Output the (X, Y) coordinate of the center of the cell containing the given text.  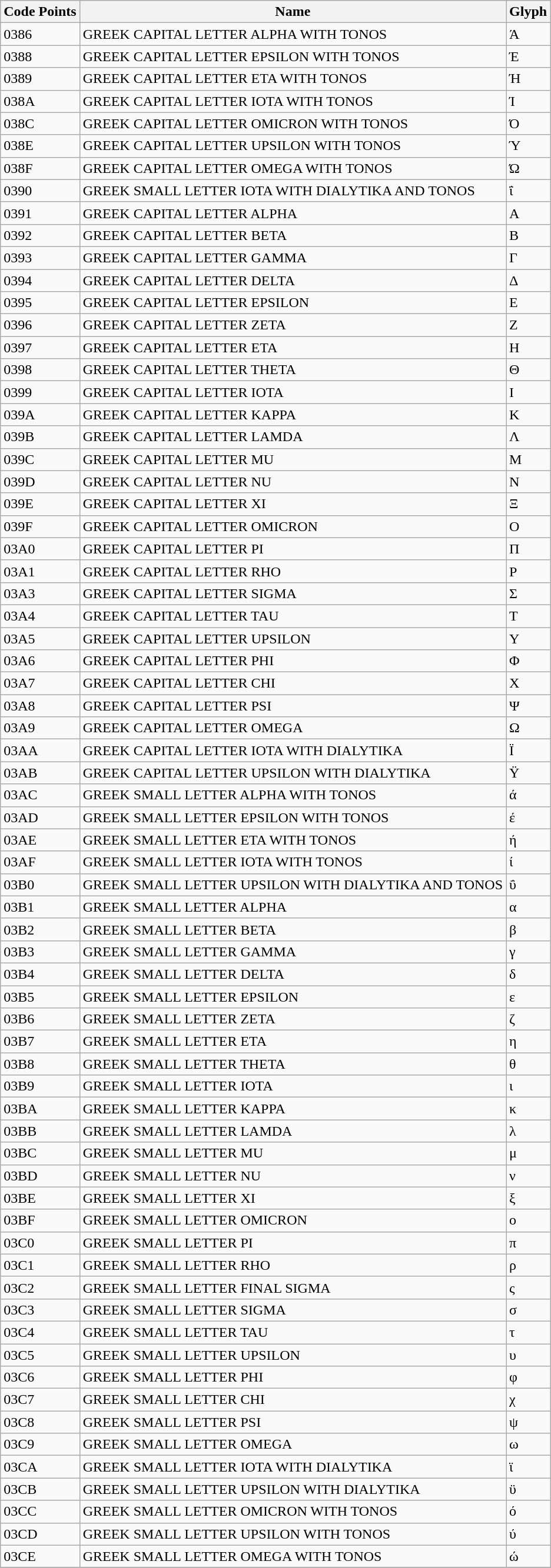
ϊ (529, 1467)
03C1 (40, 1265)
ο (529, 1220)
03CC (40, 1512)
GREEK CAPITAL LETTER SIGMA (293, 593)
GREEK SMALL LETTER UPSILON WITH DIALYTIKA (293, 1489)
Ϋ (529, 773)
ψ (529, 1422)
GREEK SMALL LETTER ZETA (293, 1019)
03C8 (40, 1422)
03B0 (40, 885)
03A8 (40, 706)
Ο (529, 526)
039B (40, 437)
σ (529, 1310)
GREEK CAPITAL LETTER EPSILON WITH TONOS (293, 56)
Ε (529, 303)
ε (529, 997)
GREEK CAPITAL LETTER DELTA (293, 281)
GREEK SMALL LETTER DELTA (293, 974)
03B1 (40, 907)
03A3 (40, 593)
GREEK SMALL LETTER SIGMA (293, 1310)
03C7 (40, 1400)
0391 (40, 213)
0396 (40, 325)
τ (529, 1332)
Ϊ (529, 750)
α (529, 907)
GREEK SMALL LETTER OMICRON (293, 1220)
GREEK SMALL LETTER UPSILON WITH TONOS (293, 1534)
03BD (40, 1176)
03A5 (40, 638)
χ (529, 1400)
GREEK CAPITAL LETTER GAMMA (293, 258)
Ώ (529, 168)
GREEK CAPITAL LETTER IOTA (293, 392)
03BF (40, 1220)
Ύ (529, 146)
ί (529, 862)
03C5 (40, 1355)
03A6 (40, 661)
Ά (529, 34)
β (529, 929)
0386 (40, 34)
ι (529, 1086)
GREEK SMALL LETTER RHO (293, 1265)
Π (529, 549)
GREEK CAPITAL LETTER IOTA WITH DIALYTIKA (293, 750)
03A0 (40, 549)
Έ (529, 56)
GREEK CAPITAL LETTER UPSILON (293, 638)
0395 (40, 303)
0389 (40, 79)
0388 (40, 56)
0394 (40, 281)
Φ (529, 661)
GREEK SMALL LETTER TAU (293, 1332)
Τ (529, 616)
GREEK SMALL LETTER OMEGA (293, 1444)
ξ (529, 1198)
03C2 (40, 1287)
03B8 (40, 1064)
ή (529, 840)
Κ (529, 415)
GREEK CAPITAL LETTER MU (293, 459)
GREEK SMALL LETTER GAMMA (293, 952)
GREEK CAPITAL LETTER PI (293, 549)
03B3 (40, 952)
03CA (40, 1467)
Μ (529, 459)
Ξ (529, 504)
Ζ (529, 325)
03CD (40, 1534)
φ (529, 1377)
0390 (40, 191)
039E (40, 504)
ύ (529, 1534)
03B7 (40, 1042)
Ω (529, 728)
03B2 (40, 929)
GREEK SMALL LETTER PSI (293, 1422)
GREEK SMALL LETTER KAPPA (293, 1109)
038F (40, 168)
ς (529, 1287)
03BB (40, 1131)
κ (529, 1109)
038A (40, 101)
GREEK CAPITAL LETTER CHI (293, 683)
03AE (40, 840)
Ι (529, 392)
GREEK SMALL LETTER IOTA WITH DIALYTIKA (293, 1467)
03C9 (40, 1444)
GREEK SMALL LETTER XI (293, 1198)
μ (529, 1153)
03AF (40, 862)
03AA (40, 750)
039D (40, 482)
0393 (40, 258)
θ (529, 1064)
GREEK SMALL LETTER UPSILON (293, 1355)
ρ (529, 1265)
Η (529, 348)
03A4 (40, 616)
ΐ (529, 191)
039A (40, 415)
GREEK CAPITAL LETTER OMEGA WITH TONOS (293, 168)
GREEK CAPITAL LETTER OMEGA (293, 728)
Name (293, 12)
039F (40, 526)
GREEK CAPITAL LETTER UPSILON WITH DIALYTIKA (293, 773)
GREEK CAPITAL LETTER RHO (293, 571)
Σ (529, 593)
Γ (529, 258)
03BE (40, 1198)
Ν (529, 482)
ζ (529, 1019)
0392 (40, 235)
GREEK CAPITAL LETTER OMICRON WITH TONOS (293, 124)
GREEK SMALL LETTER ETA WITH TONOS (293, 840)
GREEK CAPITAL LETTER THETA (293, 370)
03A9 (40, 728)
Ό (529, 124)
0399 (40, 392)
Β (529, 235)
039C (40, 459)
γ (529, 952)
GREEK SMALL LETTER ETA (293, 1042)
GREEK SMALL LETTER MU (293, 1153)
GREEK CAPITAL LETTER OMICRON (293, 526)
GREEK CAPITAL LETTER BETA (293, 235)
GREEK SMALL LETTER IOTA WITH TONOS (293, 862)
03CE (40, 1556)
03A1 (40, 571)
ν (529, 1176)
03AB (40, 773)
03AC (40, 795)
GREEK CAPITAL LETTER ALPHA WITH TONOS (293, 34)
Glyph (529, 12)
GREEK SMALL LETTER NU (293, 1176)
Ή (529, 79)
Θ (529, 370)
ΰ (529, 885)
GREEK SMALL LETTER FINAL SIGMA (293, 1287)
ά (529, 795)
03B6 (40, 1019)
GREEK CAPITAL LETTER PHI (293, 661)
GREEK CAPITAL LETTER ALPHA (293, 213)
δ (529, 974)
Δ (529, 281)
GREEK SMALL LETTER OMEGA WITH TONOS (293, 1556)
GREEK SMALL LETTER EPSILON WITH TONOS (293, 818)
GREEK CAPITAL LETTER LAMDA (293, 437)
Α (529, 213)
Code Points (40, 12)
ω (529, 1444)
η (529, 1042)
03C6 (40, 1377)
03B4 (40, 974)
GREEK CAPITAL LETTER ETA (293, 348)
0398 (40, 370)
έ (529, 818)
03B5 (40, 997)
Ρ (529, 571)
GREEK SMALL LETTER THETA (293, 1064)
GREEK SMALL LETTER PHI (293, 1377)
GREEK CAPITAL LETTER XI (293, 504)
π (529, 1243)
GREEK CAPITAL LETTER IOTA WITH TONOS (293, 101)
GREEK CAPITAL LETTER PSI (293, 706)
GREEK SMALL LETTER PI (293, 1243)
ώ (529, 1556)
Υ (529, 638)
038C (40, 124)
λ (529, 1131)
0397 (40, 348)
GREEK SMALL LETTER IOTA (293, 1086)
Ψ (529, 706)
03AD (40, 818)
GREEK CAPITAL LETTER NU (293, 482)
038E (40, 146)
GREEK CAPITAL LETTER UPSILON WITH TONOS (293, 146)
GREEK SMALL LETTER LAMDA (293, 1131)
GREEK CAPITAL LETTER TAU (293, 616)
03C3 (40, 1310)
GREEK SMALL LETTER ALPHA WITH TONOS (293, 795)
GREEK SMALL LETTER BETA (293, 929)
Χ (529, 683)
GREEK CAPITAL LETTER EPSILON (293, 303)
GREEK SMALL LETTER OMICRON WITH TONOS (293, 1512)
03BC (40, 1153)
GREEK SMALL LETTER ALPHA (293, 907)
GREEK SMALL LETTER IOTA WITH DIALYTIKA AND TONOS (293, 191)
03C0 (40, 1243)
υ (529, 1355)
03CB (40, 1489)
03B9 (40, 1086)
GREEK CAPITAL LETTER ETA WITH TONOS (293, 79)
GREEK SMALL LETTER CHI (293, 1400)
ό (529, 1512)
03A7 (40, 683)
Ί (529, 101)
GREEK SMALL LETTER EPSILON (293, 997)
ϋ (529, 1489)
03BA (40, 1109)
GREEK CAPITAL LETTER KAPPA (293, 415)
GREEK CAPITAL LETTER ZETA (293, 325)
03C4 (40, 1332)
GREEK SMALL LETTER UPSILON WITH DIALYTIKA AND TONOS (293, 885)
Λ (529, 437)
